Return the [X, Y] coordinate for the center point of the cell that contains the specified text.  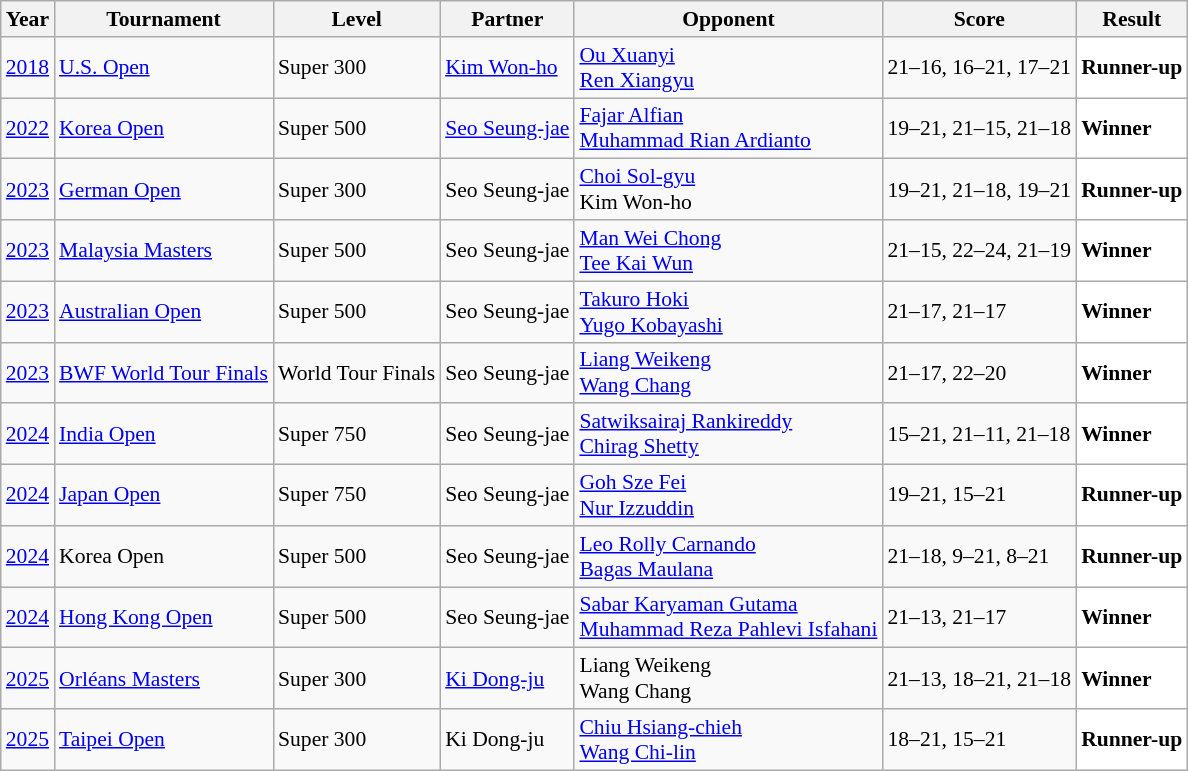
Japan Open [164, 496]
Ou Xuanyi Ren Xiangyu [728, 68]
Goh Sze Fei Nur Izzuddin [728, 496]
21–17, 21–17 [979, 312]
Man Wei Chong Tee Kai Wun [728, 250]
21–13, 18–21, 21–18 [979, 678]
Sabar Karyaman Gutama Muhammad Reza Pahlevi Isfahani [728, 618]
Score [979, 19]
Leo Rolly Carnando Bagas Maulana [728, 556]
21–16, 16–21, 17–21 [979, 68]
Opponent [728, 19]
Kim Won-ho [507, 68]
21–13, 21–17 [979, 618]
Chiu Hsiang-chieh Wang Chi-lin [728, 740]
Partner [507, 19]
Choi Sol-gyu Kim Won-ho [728, 190]
World Tour Finals [356, 372]
21–18, 9–21, 8–21 [979, 556]
India Open [164, 434]
15–21, 21–11, 21–18 [979, 434]
U.S. Open [164, 68]
19–21, 21–18, 19–21 [979, 190]
Year [28, 19]
Level [356, 19]
18–21, 15–21 [979, 740]
Malaysia Masters [164, 250]
Hong Kong Open [164, 618]
Result [1132, 19]
21–17, 22–20 [979, 372]
Taipei Open [164, 740]
Tournament [164, 19]
2018 [28, 68]
Australian Open [164, 312]
Orléans Masters [164, 678]
Satwiksairaj Rankireddy Chirag Shetty [728, 434]
German Open [164, 190]
19–21, 15–21 [979, 496]
2022 [28, 128]
21–15, 22–24, 21–19 [979, 250]
Fajar Alfian Muhammad Rian Ardianto [728, 128]
Takuro Hoki Yugo Kobayashi [728, 312]
19–21, 21–15, 21–18 [979, 128]
BWF World Tour Finals [164, 372]
